From the cell containing the given text, extract its center point as (x, y) coordinate. 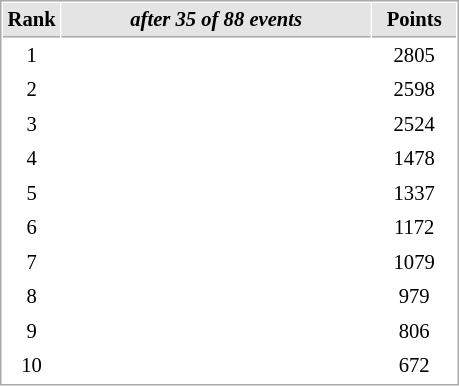
10 (32, 366)
Points (414, 20)
6 (32, 228)
1478 (414, 158)
Rank (32, 20)
672 (414, 366)
1337 (414, 194)
2524 (414, 124)
4 (32, 158)
after 35 of 88 events (216, 20)
2 (32, 90)
7 (32, 262)
2598 (414, 90)
9 (32, 332)
1 (32, 56)
979 (414, 296)
1079 (414, 262)
2805 (414, 56)
3 (32, 124)
5 (32, 194)
8 (32, 296)
806 (414, 332)
1172 (414, 228)
